Search for the cell housing the specified text and yield its (x, y) center coordinate. 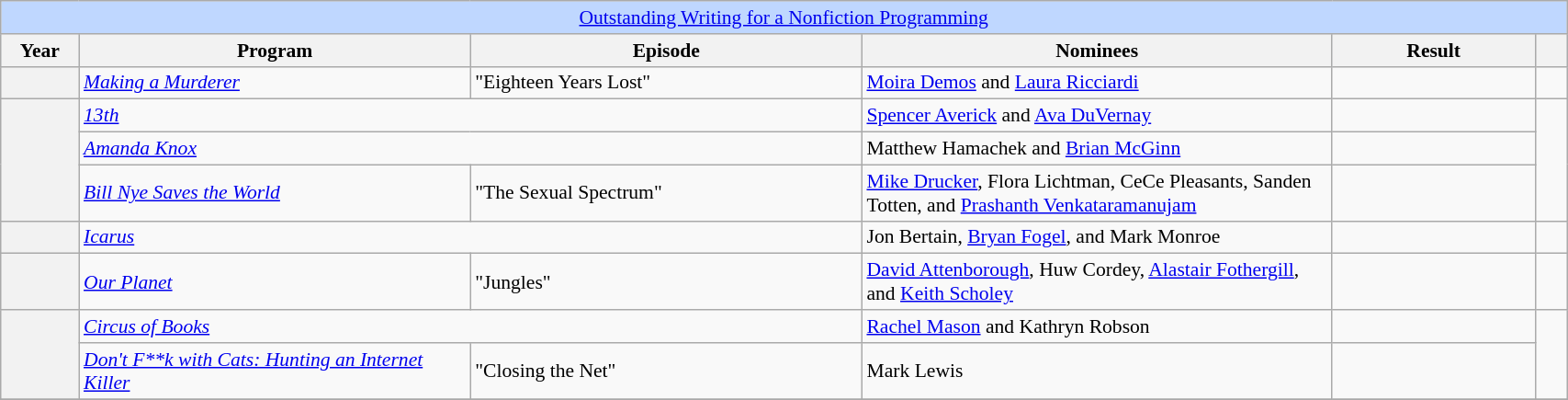
"Eighteen Years Lost" (666, 83)
"Closing the Net" (666, 371)
Amanda Knox (470, 149)
13th (470, 116)
Jon Bertain, Bryan Fogel, and Mark Monroe (1097, 237)
Our Planet (275, 281)
"The Sexual Spectrum" (666, 193)
Rachel Mason and Kathryn Robson (1097, 326)
"Jungles" (666, 281)
Spencer Averick and Ava DuVernay (1097, 116)
Mike Drucker, Flora Lichtman, CeCe Pleasants, Sanden Totten, and Prashanth Venkataramanujam (1097, 193)
Nominees (1097, 51)
David Attenborough, Huw Cordey, Alastair Fothergill, and Keith Scholey (1097, 281)
Matthew Hamachek and Brian McGinn (1097, 149)
Moira Demos and Laura Ricciardi (1097, 83)
Outstanding Writing for a Nonfiction Programming (784, 17)
Episode (666, 51)
Bill Nye Saves the World (275, 193)
Year (40, 51)
Making a Murderer (275, 83)
Mark Lewis (1097, 371)
Don't F**k with Cats: Hunting an Internet Killer (275, 371)
Program (275, 51)
Circus of Books (470, 326)
Result (1434, 51)
Icarus (470, 237)
